Pinpoint the cell where the given text exists, returning its (X, Y) midpoint coordinate. 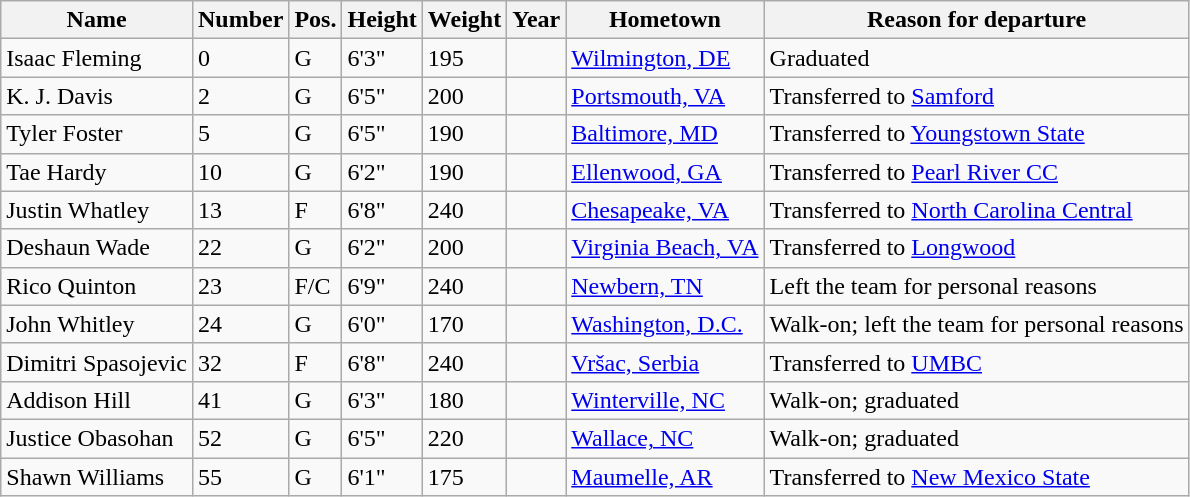
K. J. Davis (97, 96)
Year (536, 20)
Transferred to Pearl River CC (976, 172)
Walk-on; left the team for personal reasons (976, 324)
22 (240, 248)
Name (97, 20)
Transferred to Longwood (976, 248)
Wilmington, DE (665, 58)
Number (240, 20)
Dimitri Spasojevic (97, 362)
195 (464, 58)
Graduated (976, 58)
Portsmouth, VA (665, 96)
6'1" (382, 477)
F/C (316, 286)
Transferred to Youngstown State (976, 134)
220 (464, 438)
Justice Obasohan (97, 438)
John Whitley (97, 324)
13 (240, 210)
Pos. (316, 20)
Newbern, TN (665, 286)
2 (240, 96)
Isaac Fleming (97, 58)
Transferred to UMBC (976, 362)
Tae Hardy (97, 172)
41 (240, 400)
Chesapeake, VA (665, 210)
Transferred to North Carolina Central (976, 210)
Vršac, Serbia (665, 362)
Ellenwood, GA (665, 172)
Winterville, NC (665, 400)
Baltimore, MD (665, 134)
Justin Whatley (97, 210)
170 (464, 324)
Left the team for personal reasons (976, 286)
Maumelle, AR (665, 477)
6'0" (382, 324)
175 (464, 477)
Rico Quinton (97, 286)
Addison Hill (97, 400)
180 (464, 400)
23 (240, 286)
Washington, D.C. (665, 324)
0 (240, 58)
Transferred to Samford (976, 96)
Shawn Williams (97, 477)
Reason for departure (976, 20)
32 (240, 362)
Transferred to New Mexico State (976, 477)
Wallace, NC (665, 438)
Deshaun Wade (97, 248)
52 (240, 438)
Hometown (665, 20)
24 (240, 324)
10 (240, 172)
55 (240, 477)
5 (240, 134)
6'9" (382, 286)
Virginia Beach, VA (665, 248)
Weight (464, 20)
Tyler Foster (97, 134)
Height (382, 20)
